For the text-containing cell, return its midpoint in (X, Y) coordinate format. 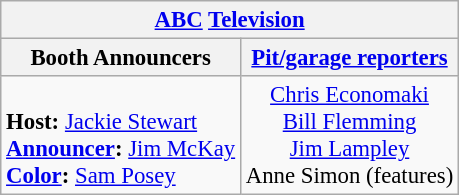
Chris EconomakiBill FlemmingJim LampleyAnne Simon (features) (349, 136)
ABC Television (230, 20)
Pit/garage reporters (349, 58)
Booth Announcers (121, 58)
Host: Jackie Stewart Announcer: Jim McKay Color: Sam Posey (121, 136)
